Scan for the cell matching the given text and deliver its [X, Y] coordinate at center. 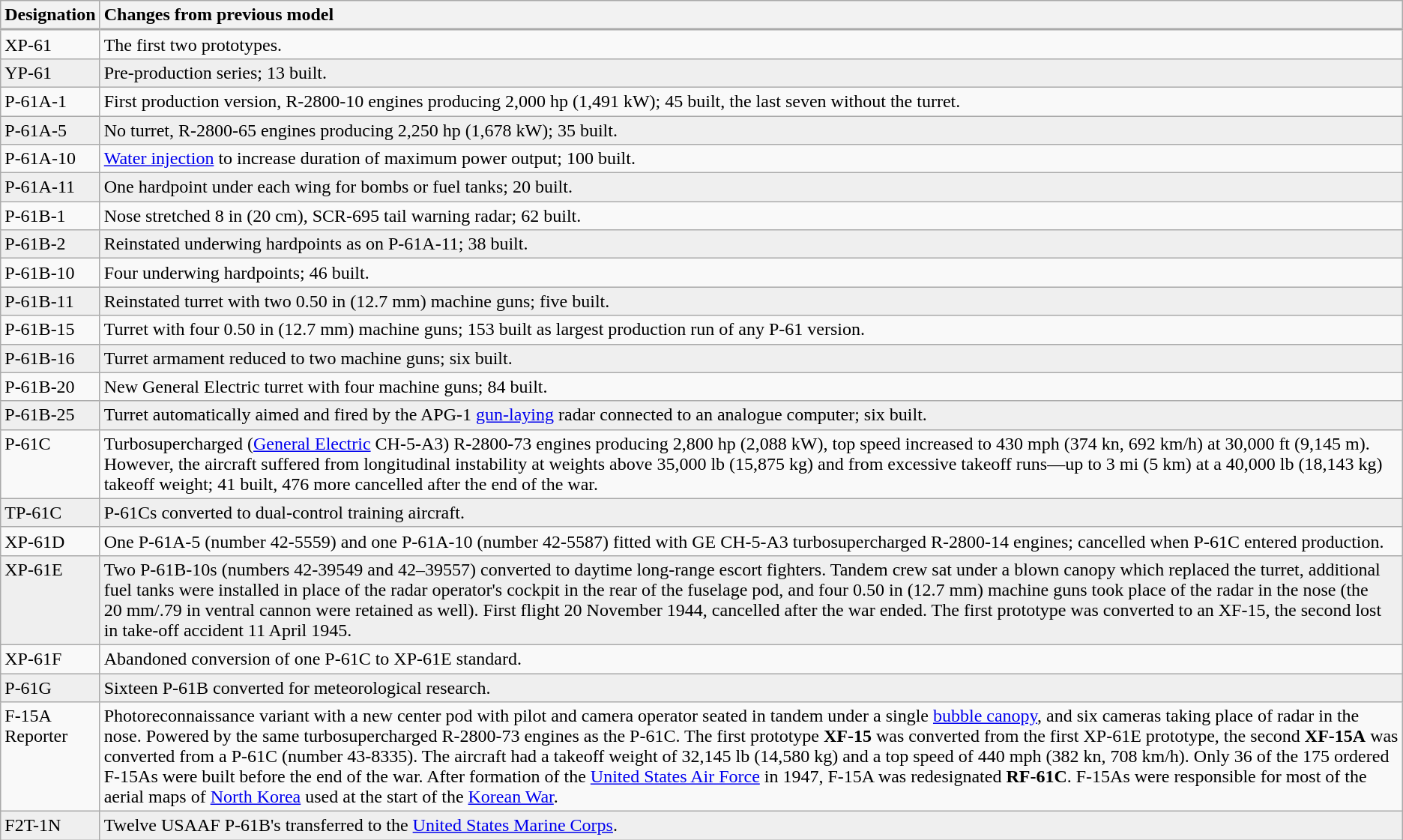
XP-61E [50, 599]
Turret automatically aimed and fired by the APG-1 gun-laying radar connected to an analogue computer; six built. [751, 415]
XP-61F [50, 659]
Turret with four 0.50 in (12.7 mm) machine guns; 153 built as largest production run of any P-61 version. [751, 330]
P-61B-2 [50, 244]
XP-61D [50, 541]
P-61A-1 [50, 101]
P-61B-1 [50, 216]
P-61B-15 [50, 330]
No turret, R-2800-65 engines producing 2,250 hp (1,678 kW); 35 built. [751, 130]
P-61B-25 [50, 415]
P-61C [50, 464]
Water injection to increase duration of maximum power output; 100 built. [751, 159]
F2T-1N [50, 826]
P-61G [50, 687]
The first two prototypes. [751, 45]
Abandoned conversion of one P-61C to XP-61E standard. [751, 659]
P-61B-16 [50, 358]
F-15A Reporter [50, 757]
Four underwing hardpoints; 46 built. [751, 273]
P-61A-10 [50, 159]
Twelve USAAF P-61B's transferred to the United States Marine Corps. [751, 826]
TP-61C [50, 513]
Nose stretched 8 in (20 cm), SCR-695 tail warning radar; 62 built. [751, 216]
Turret armament reduced to two machine guns; six built. [751, 358]
First production version, R-2800-10 engines producing 2,000 hp (1,491 kW); 45 built, the last seven without the turret. [751, 101]
New General Electric turret with four machine guns; 84 built. [751, 387]
Sixteen P-61B converted for meteorological research. [751, 687]
XP-61 [50, 45]
One hardpoint under each wing for bombs or fuel tanks; 20 built. [751, 187]
P-61A-11 [50, 187]
YP-61 [50, 73]
P-61B-11 [50, 301]
P-61A-5 [50, 130]
Pre-production series; 13 built. [751, 73]
P-61Cs converted to dual-control training aircraft. [751, 513]
Designation [50, 15]
P-61B-10 [50, 273]
Reinstated underwing hardpoints as on P-61A-11; 38 built. [751, 244]
Changes from previous model [751, 15]
P-61B-20 [50, 387]
Reinstated turret with two 0.50 in (12.7 mm) machine guns; five built. [751, 301]
